Detect which cell encompasses the target text, then output its [x, y] center coordinate. 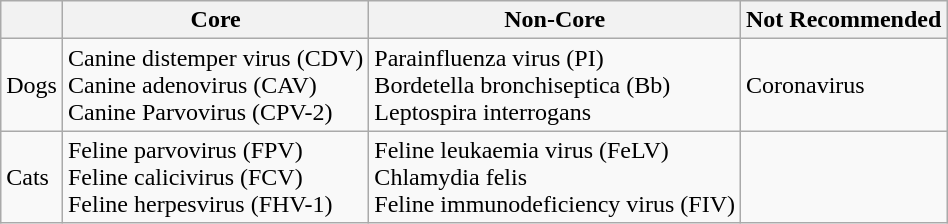
Non-Core [555, 20]
Not Recommended [843, 20]
Parainfluenza virus (PI)Bordetella bronchiseptica (Bb)Leptospira interrogans [555, 85]
Canine distemper virus (CDV)Canine adenovirus (CAV)Canine Parvovirus (CPV-2) [215, 85]
Dogs [32, 85]
Core [215, 20]
Feline leukaemia virus (FeLV)Chlamydia felisFeline immunodeficiency virus (FIV) [555, 177]
Cats [32, 177]
Coronavirus [843, 85]
Feline parvovirus (FPV)Feline calicivirus (FCV)Feline herpesvirus (FHV-1) [215, 177]
